Capture the cell that displays the provided text and extract its (x, y) central coordinate. 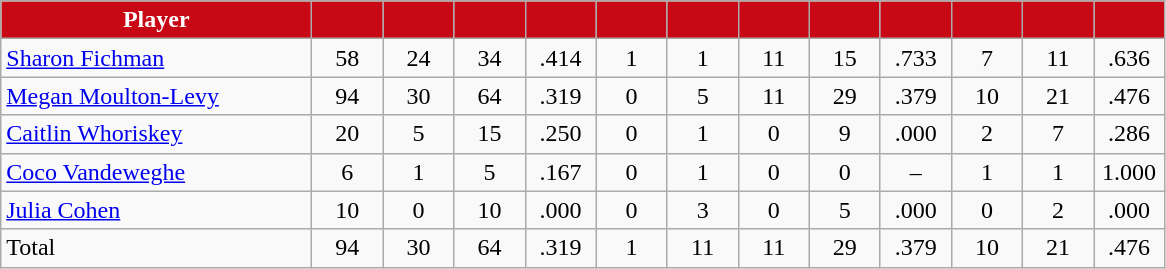
Total (156, 248)
58 (348, 58)
.414 (560, 58)
9 (844, 134)
Julia Cohen (156, 210)
.167 (560, 172)
1.000 (1130, 172)
.286 (1130, 134)
.733 (916, 58)
3 (702, 210)
20 (348, 134)
.250 (560, 134)
Player (156, 20)
24 (418, 58)
.636 (1130, 58)
34 (490, 58)
– (916, 172)
6 (348, 172)
Caitlin Whoriskey (156, 134)
Sharon Fichman (156, 58)
Coco Vandeweghe (156, 172)
Megan Moulton-Levy (156, 96)
